Identify which cell holds the provided text, then report its (x, y) central coordinate. 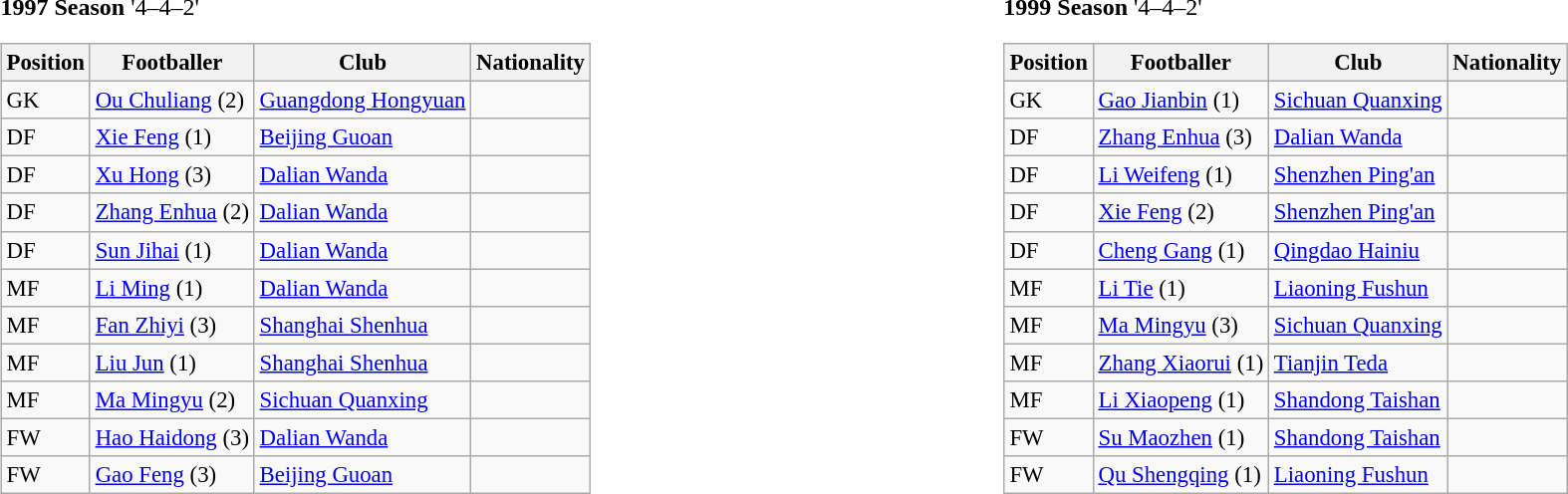
Zhang Xiaorui (1) (1180, 363)
Zhang Enhua (3) (1180, 137)
Guangdong Hongyuan (363, 101)
Li Weifeng (1) (1180, 175)
Ma Mingyu (2) (171, 399)
Ma Mingyu (3) (1180, 325)
Zhang Enhua (2) (171, 212)
Xu Hong (3) (171, 175)
Li Tie (1) (1180, 288)
Qingdao Hainiu (1359, 250)
Li Xiaopeng (1) (1180, 399)
Cheng Gang (1) (1180, 250)
Sun Jihai (1) (171, 250)
Hao Haidong (3) (171, 437)
Tianjin Teda (1359, 363)
Fan Zhiyi (3) (171, 325)
Su Maozhen (1) (1180, 437)
Gao Feng (3) (171, 475)
Liu Jun (1) (171, 363)
Gao Jianbin (1) (1180, 101)
Ou Chuliang (2) (171, 101)
Xie Feng (2) (1180, 212)
Li Ming (1) (171, 288)
Xie Feng (1) (171, 137)
Qu Shengqing (1) (1180, 475)
